Search for the cell housing the specified text and yield its [X, Y] center coordinate. 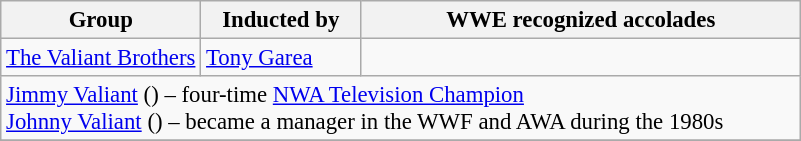
WWE recognized accolades [581, 20]
Jimmy Valiant () – four-time NWA Television ChampionJohnny Valiant () – became a manager in the WWF and AWA during the 1980s [401, 108]
Tony Garea [281, 58]
Inducted by [281, 20]
The Valiant Brothers [101, 58]
Group [101, 20]
